Return [X, Y] of the center of cell containing provided text 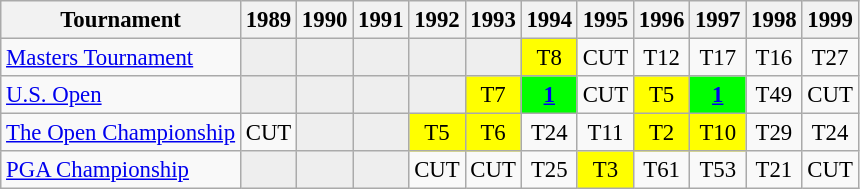
T27 [830, 58]
T16 [774, 58]
1993 [493, 20]
T10 [718, 133]
T7 [493, 95]
T2 [661, 133]
The Open Championship [121, 133]
1996 [661, 20]
T6 [493, 133]
Tournament [121, 20]
Masters Tournament [121, 58]
1997 [718, 20]
T49 [774, 95]
1992 [437, 20]
T21 [774, 170]
T53 [718, 170]
1990 [325, 20]
T61 [661, 170]
T17 [718, 58]
1994 [549, 20]
T12 [661, 58]
1999 [830, 20]
1991 [381, 20]
PGA Championship [121, 170]
U.S. Open [121, 95]
T29 [774, 133]
T11 [605, 133]
1989 [268, 20]
1998 [774, 20]
T8 [549, 58]
T3 [605, 170]
T25 [549, 170]
1995 [605, 20]
